Provide the [X, Y] coordinate of the cell's center where the given text is located.  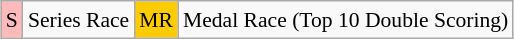
Series Race [78, 20]
Medal Race (Top 10 Double Scoring) [346, 20]
S [12, 20]
MR [156, 20]
